Determine the [x, y] coordinate at the center of the cell enclosing the given text.  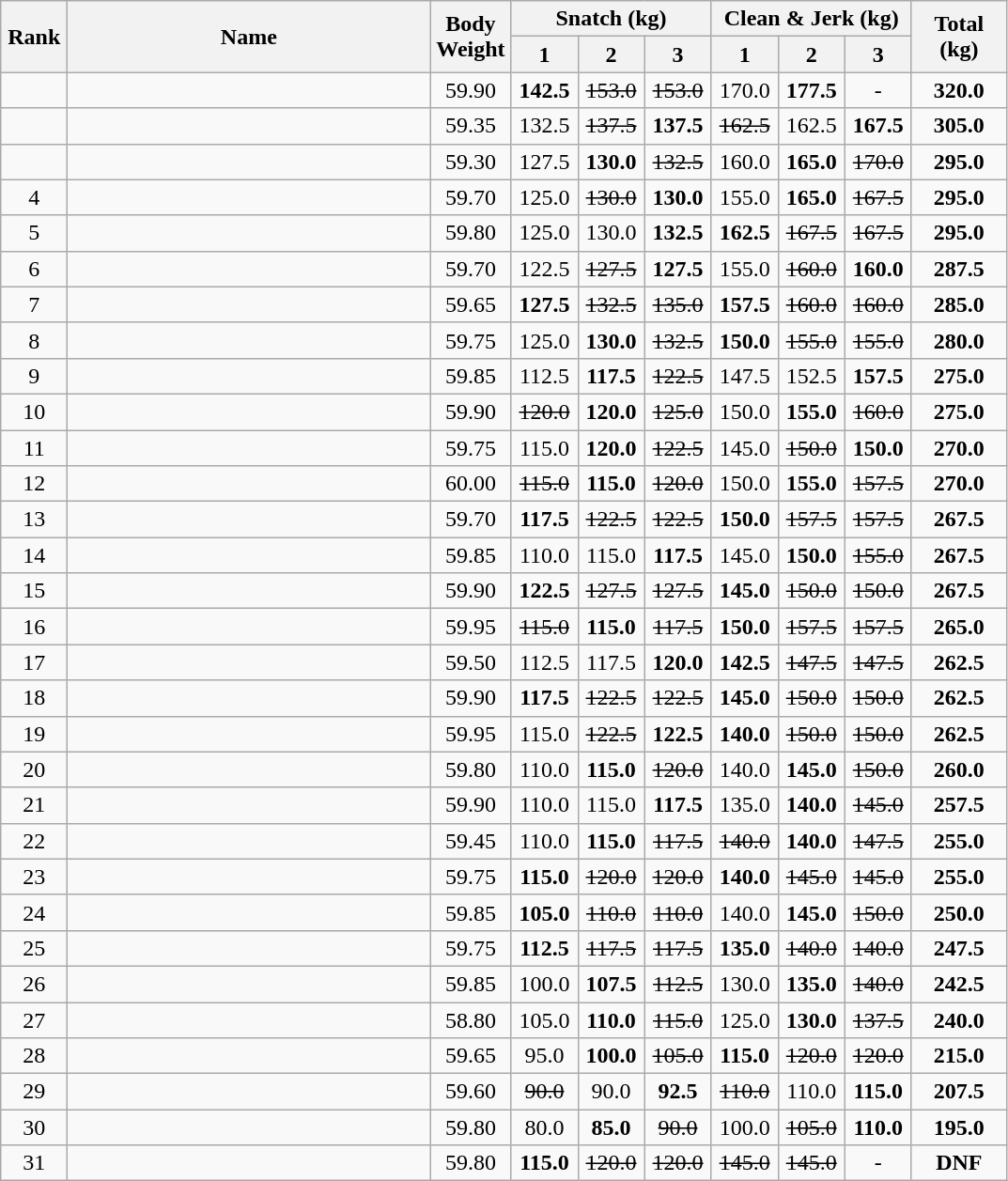
215.0 [958, 1056]
13 [34, 520]
107.5 [611, 984]
8 [34, 340]
287.5 [958, 269]
27 [34, 1019]
18 [34, 698]
4 [34, 197]
26 [34, 984]
22 [34, 841]
305.0 [958, 126]
Rank [34, 37]
242.5 [958, 984]
28 [34, 1056]
12 [34, 484]
58.80 [471, 1019]
10 [34, 412]
285.0 [958, 304]
11 [34, 448]
19 [34, 734]
257.5 [958, 805]
265.0 [958, 627]
92.5 [678, 1092]
24 [34, 912]
30 [34, 1127]
31 [34, 1163]
320.0 [958, 90]
14 [34, 555]
Total (kg) [958, 37]
23 [34, 877]
59.50 [471, 662]
260.0 [958, 769]
59.30 [471, 162]
9 [34, 376]
15 [34, 591]
6 [34, 269]
21 [34, 805]
207.5 [958, 1092]
DNF [958, 1163]
5 [34, 233]
Snatch (kg) [611, 19]
195.0 [958, 1127]
152.5 [812, 376]
25 [34, 948]
280.0 [958, 340]
Name [249, 37]
16 [34, 627]
7 [34, 304]
59.35 [471, 126]
Clean & Jerk (kg) [812, 19]
85.0 [611, 1127]
250.0 [958, 912]
59.45 [471, 841]
20 [34, 769]
80.0 [545, 1127]
60.00 [471, 484]
177.5 [812, 90]
Body Weight [471, 37]
247.5 [958, 948]
59.60 [471, 1092]
95.0 [545, 1056]
17 [34, 662]
240.0 [958, 1019]
29 [34, 1092]
